Extract the (x, y) coordinate from the center of the cell holding the provided text.  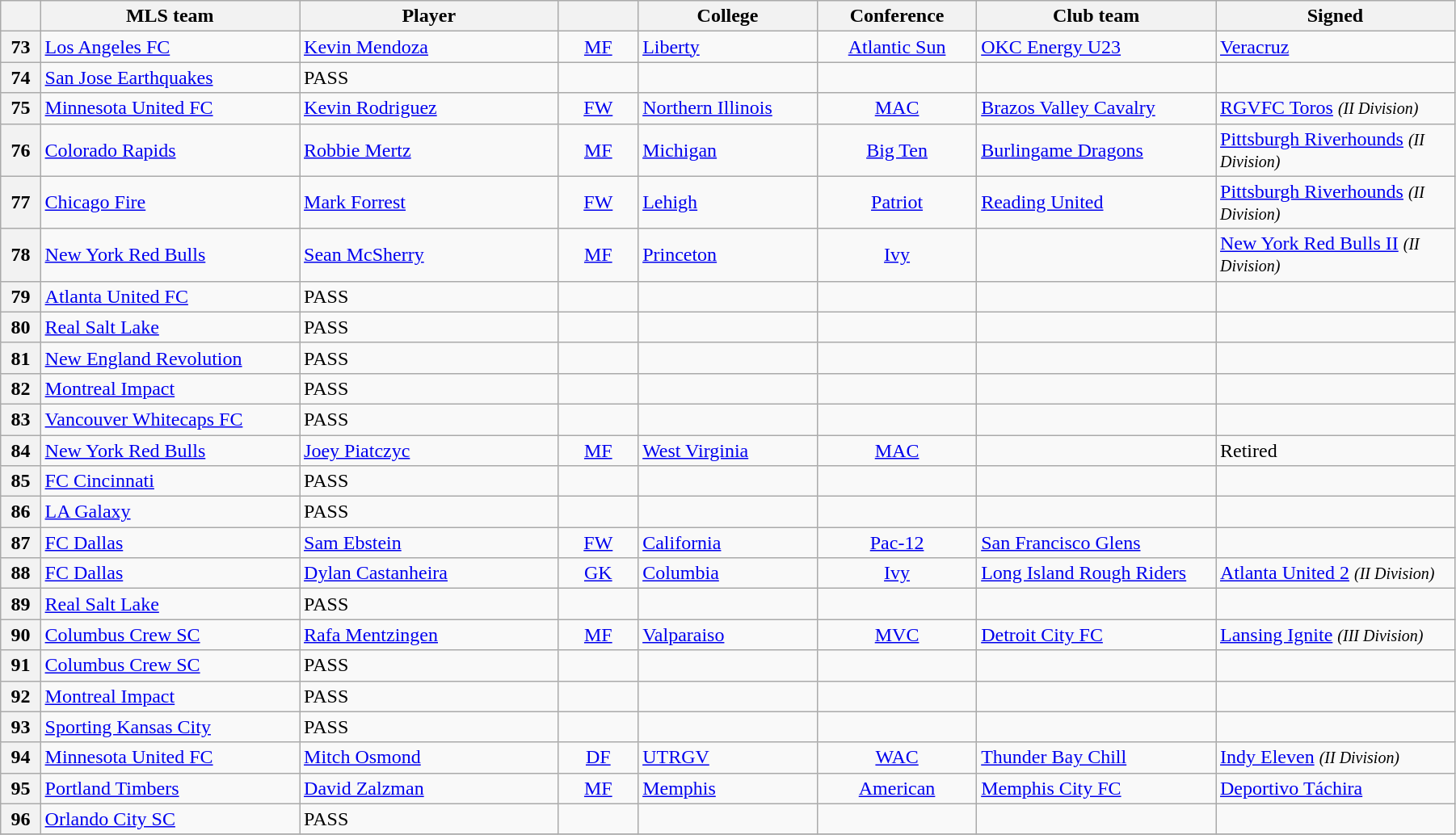
93 (21, 727)
Conference (897, 16)
WAC (897, 757)
Big Ten (897, 150)
96 (21, 819)
73 (21, 47)
Vancouver Whitecaps FC (170, 419)
GK (598, 573)
Patriot (897, 202)
Rafa Mentzingen (429, 635)
Deportivo Táchira (1335, 788)
Atlanta United FC (170, 296)
West Virginia (728, 450)
74 (21, 78)
OKC Energy U23 (1096, 47)
75 (21, 108)
82 (21, 388)
89 (21, 604)
Mitch Osmond (429, 757)
Joey Piatczyc (429, 450)
94 (21, 757)
Liberty (728, 47)
Michigan (728, 150)
FC Cincinnati (170, 481)
Sam Ebstein (429, 543)
Colorado Rapids (170, 150)
San Francisco Glens (1096, 543)
College (728, 16)
Sean McSherry (429, 255)
Lehigh (728, 202)
Brazos Valley Cavalry (1096, 108)
California (728, 543)
Retired (1335, 450)
Lansing Ignite (III Division) (1335, 635)
Northern Illinois (728, 108)
Orlando City SC (170, 819)
78 (21, 255)
Player (429, 16)
UTRGV (728, 757)
Detroit City FC (1096, 635)
Memphis (728, 788)
77 (21, 202)
MLS team (170, 16)
91 (21, 665)
87 (21, 543)
Los Angeles FC (170, 47)
Memphis City FC (1096, 788)
83 (21, 419)
76 (21, 150)
Veracruz (1335, 47)
Indy Eleven (II Division) (1335, 757)
80 (21, 327)
Thunder Bay Chill (1096, 757)
Kevin Rodriguez (429, 108)
95 (21, 788)
88 (21, 573)
Dylan Castanheira (429, 573)
San Jose Earthquakes (170, 78)
David Zalzman (429, 788)
92 (21, 696)
Columbia (728, 573)
New England Revolution (170, 358)
Mark Forrest (429, 202)
Reading United (1096, 202)
Atlanta United 2 (II Division) (1335, 573)
85 (21, 481)
Club team (1096, 16)
86 (21, 512)
Burlingame Dragons (1096, 150)
New York Red Bulls II (II Division) (1335, 255)
Chicago Fire (170, 202)
Long Island Rough Riders (1096, 573)
79 (21, 296)
American (897, 788)
Pac-12 (897, 543)
Robbie Mertz (429, 150)
Princeton (728, 255)
81 (21, 358)
90 (21, 635)
Signed (1335, 16)
Portland Timbers (170, 788)
Atlantic Sun (897, 47)
84 (21, 450)
Kevin Mendoza (429, 47)
DF (598, 757)
MVC (897, 635)
Sporting Kansas City (170, 727)
Valparaiso (728, 635)
RGVFC Toros (II Division) (1335, 108)
LA Galaxy (170, 512)
